Provide the (x, y) coordinate of the cell's center where the given text is located.  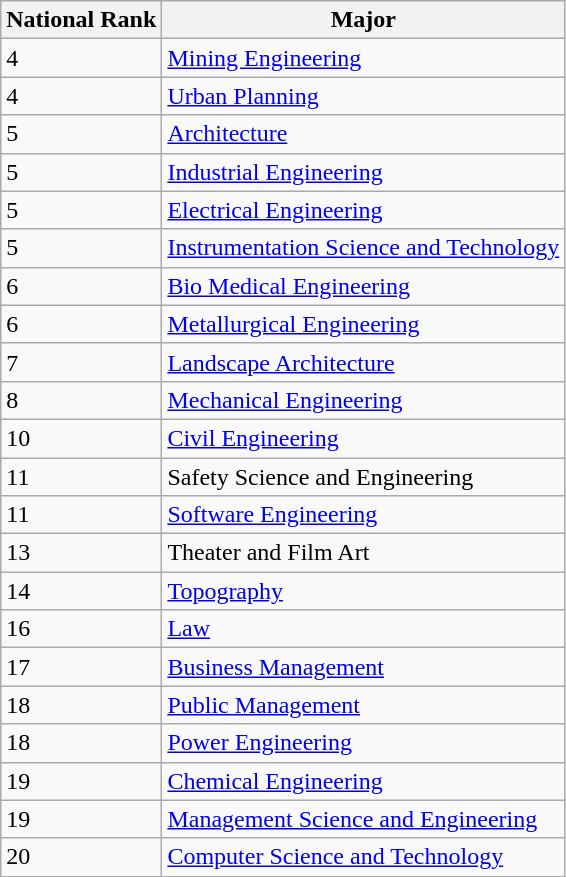
Bio Medical Engineering (364, 286)
13 (82, 553)
Mining Engineering (364, 58)
Computer Science and Technology (364, 857)
Chemical Engineering (364, 781)
Landscape Architecture (364, 362)
Civil Engineering (364, 438)
Safety Science and Engineering (364, 477)
14 (82, 591)
16 (82, 629)
Management Science and Engineering (364, 819)
10 (82, 438)
National Rank (82, 20)
Electrical Engineering (364, 210)
20 (82, 857)
Theater and Film Art (364, 553)
17 (82, 667)
Law (364, 629)
Mechanical Engineering (364, 400)
Architecture (364, 134)
Industrial Engineering (364, 172)
Business Management (364, 667)
Topography (364, 591)
Power Engineering (364, 743)
Metallurgical Engineering (364, 324)
8 (82, 400)
Major (364, 20)
7 (82, 362)
Public Management (364, 705)
Instrumentation Science and Technology (364, 248)
Software Engineering (364, 515)
Urban Planning (364, 96)
